Provide the (x, y) coordinate of the cell's center where the given text is located.  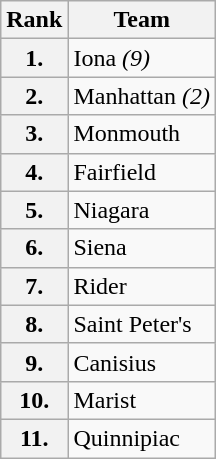
Iona (9) (142, 58)
Fairfield (142, 172)
Team (142, 20)
10. (34, 400)
Niagara (142, 210)
Monmouth (142, 134)
Siena (142, 248)
1. (34, 58)
4. (34, 172)
Canisius (142, 362)
Marist (142, 400)
2. (34, 96)
7. (34, 286)
3. (34, 134)
Quinnipiac (142, 438)
5. (34, 210)
Saint Peter's (142, 324)
8. (34, 324)
Manhattan (2) (142, 96)
Rank (34, 20)
9. (34, 362)
11. (34, 438)
6. (34, 248)
Rider (142, 286)
